Return the [X, Y] coordinate for the center point of the cell that contains the specified text.  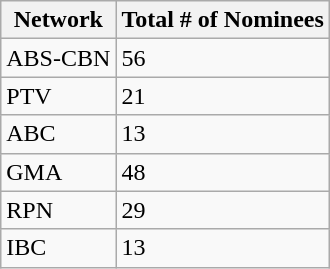
ABS-CBN [58, 58]
29 [223, 210]
IBC [58, 248]
Network [58, 20]
PTV [58, 96]
Total # of Nominees [223, 20]
ABC [58, 134]
56 [223, 58]
21 [223, 96]
GMA [58, 172]
48 [223, 172]
RPN [58, 210]
